Provide the (X, Y) coordinate of the cell's center where the given text is located.  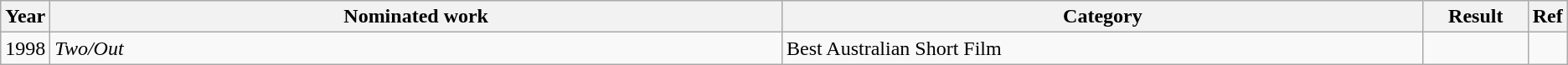
Ref (1548, 17)
1998 (25, 48)
Result (1476, 17)
Nominated work (416, 17)
Year (25, 17)
Two/Out (416, 48)
Best Australian Short Film (1102, 48)
Category (1102, 17)
